Extract the (X, Y) coordinate from the center of the cell holding the provided text.  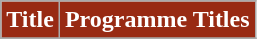
Title (30, 20)
Programme Titles (157, 20)
